Capture the cell that displays the provided text and extract its (X, Y) central coordinate. 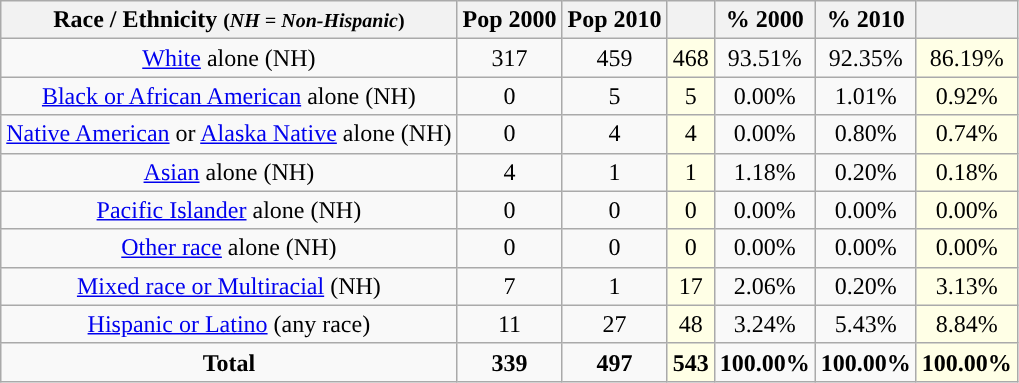
459 (614, 58)
0.80% (866, 134)
3.24% (764, 324)
Other race alone (NH) (229, 248)
% 2010 (866, 20)
8.84% (966, 324)
11 (510, 324)
% 2000 (764, 20)
0.92% (966, 96)
27 (614, 324)
0.74% (966, 134)
317 (510, 58)
Pop 2000 (510, 20)
Black or African American alone (NH) (229, 96)
1.18% (764, 172)
543 (690, 362)
17 (690, 286)
1.01% (866, 96)
Pop 2010 (614, 20)
5.43% (866, 324)
0.18% (966, 172)
3.13% (966, 286)
92.35% (866, 58)
7 (510, 286)
Total (229, 362)
86.19% (966, 58)
2.06% (764, 286)
93.51% (764, 58)
Asian alone (NH) (229, 172)
White alone (NH) (229, 58)
48 (690, 324)
339 (510, 362)
Mixed race or Multiracial (NH) (229, 286)
Native American or Alaska Native alone (NH) (229, 134)
Hispanic or Latino (any race) (229, 324)
Race / Ethnicity (NH = Non-Hispanic) (229, 20)
Pacific Islander alone (NH) (229, 210)
497 (614, 362)
468 (690, 58)
